Scan for the cell matching the given text and deliver its (x, y) coordinate at center. 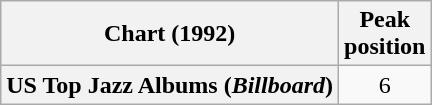
6 (385, 85)
Chart (1992) (170, 34)
Peakposition (385, 34)
US Top Jazz Albums (Billboard) (170, 85)
